Provide the (x, y) coordinate of the cell's center where the given text is located.  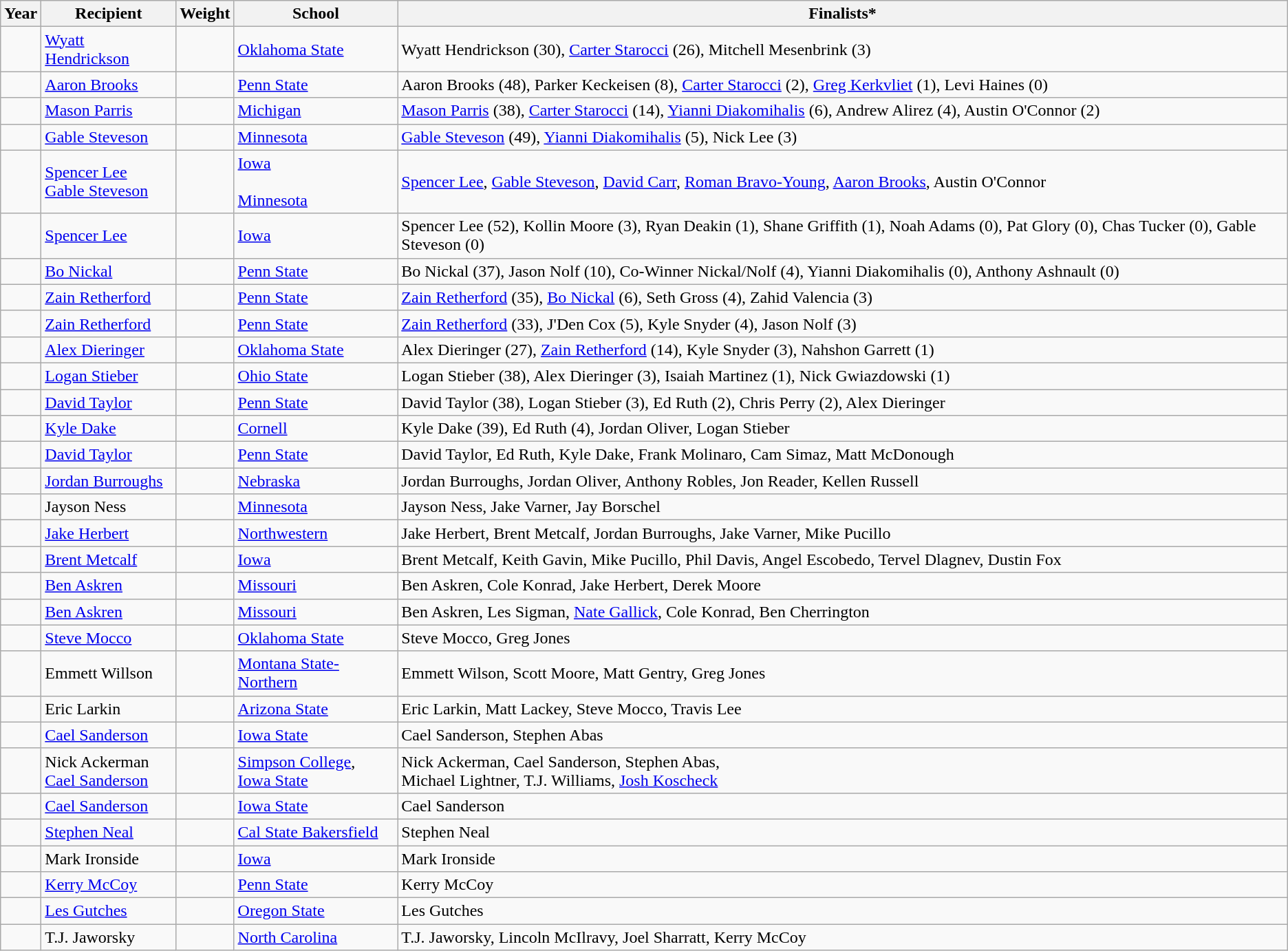
Wyatt Hendrickson (109, 50)
North Carolina (316, 937)
Bo Nickal (109, 271)
Cal State Bakersfield (316, 832)
Aaron Brooks (109, 85)
Nebraska (316, 481)
Arizona State (316, 709)
Steve Mocco (109, 638)
Jayson Ness, Jake Varner, Jay Borschel (842, 507)
Emmett Wilson, Scott Moore, Matt Gentry, Greg Jones (842, 673)
Ben Askren, Les Sigman, Nate Gallick, Cole Konrad, Ben Cherrington (842, 612)
Michigan (316, 111)
Steve Mocco, Greg Jones (842, 638)
Emmett Willson (109, 673)
Kyle Dake (109, 429)
Simpson College,Iowa State (316, 771)
Finalists* (842, 14)
Bo Nickal (37), Jason Nolf (10), Co-Winner Nickal/Nolf (4), Yianni Diakomihalis (0), Anthony Ashnault (0) (842, 271)
T.J. Jaworsky (109, 937)
Northwestern (316, 533)
School (316, 14)
Zain Retherford (33), J'Den Cox (5), Kyle Snyder (4), Jason Nolf (3) (842, 323)
Gable Steveson (49), Yianni Diakomihalis (5), Nick Lee (3) (842, 137)
Year (21, 14)
Spencer LeeGable Steveson (109, 182)
Recipient (109, 14)
Cael Sanderson, Stephen Abas (842, 735)
Jake Herbert (109, 533)
Ohio State (316, 376)
Oregon State (316, 911)
Logan Stieber (38), Alex Dieringer (3), Isaiah Martinez (1), Nick Gwiazdowski (1) (842, 376)
Aaron Brooks (48), Parker Keckeisen (8), Carter Starocci (2), Greg Kerkvliet (1), Levi Haines (0) (842, 85)
Spencer Lee (109, 235)
T.J. Jaworsky, Lincoln McIlravy, Joel Sharratt, Kerry McCoy (842, 937)
Spencer Lee (52), Kollin Moore (3), Ryan Deakin (1), Shane Griffith (1), Noah Adams (0), Pat Glory (0), Chas Tucker (0), Gable Steveson (0) (842, 235)
Logan Stieber (109, 376)
Gable Steveson (109, 137)
Mason Parris (38), Carter Starocci (14), Yianni Diakomihalis (6), Andrew Alirez (4), Austin O'Connor (2) (842, 111)
Weight (205, 14)
Alex Dieringer (27), Zain Retherford (14), Kyle Snyder (3), Nahshon Garrett (1) (842, 350)
Brent Metcalf, Keith Gavin, Mike Pucillo, Phil Davis, Angel Escobedo, Tervel Dlagnev, Dustin Fox (842, 559)
Eric Larkin (109, 709)
David Taylor (38), Logan Stieber (3), Ed Ruth (2), Chris Perry (2), Alex Dieringer (842, 403)
Mason Parris (109, 111)
Jake Herbert, Brent Metcalf, Jordan Burroughs, Jake Varner, Mike Pucillo (842, 533)
Ben Askren, Cole Konrad, Jake Herbert, Derek Moore (842, 586)
Jayson Ness (109, 507)
Jordan Burroughs (109, 481)
Alex Dieringer (109, 350)
Jordan Burroughs, Jordan Oliver, Anthony Robles, Jon Reader, Kellen Russell (842, 481)
IowaMinnesota (316, 182)
Zain Retherford (35), Bo Nickal (6), Seth Gross (4), Zahid Valencia (3) (842, 297)
Brent Metcalf (109, 559)
Eric Larkin, Matt Lackey, Steve Mocco, Travis Lee (842, 709)
Kyle Dake (39), Ed Ruth (4), Jordan Oliver, Logan Stieber (842, 429)
Nick AckermanCael Sanderson (109, 771)
Nick Ackerman, Cael Sanderson, Stephen Abas,Michael Lightner, T.J. Williams, Josh Koscheck (842, 771)
David Taylor, Ed Ruth, Kyle Dake, Frank Molinaro, Cam Simaz, Matt McDonough (842, 455)
Spencer Lee, Gable Steveson, David Carr, Roman Bravo-Young, Aaron Brooks, Austin O'Connor (842, 182)
Wyatt Hendrickson (30), Carter Starocci (26), Mitchell Mesenbrink (3) (842, 50)
Montana State-Northern (316, 673)
Cornell (316, 429)
